Return the (x, y) coordinate for the center point of the cell that contains the specified text.  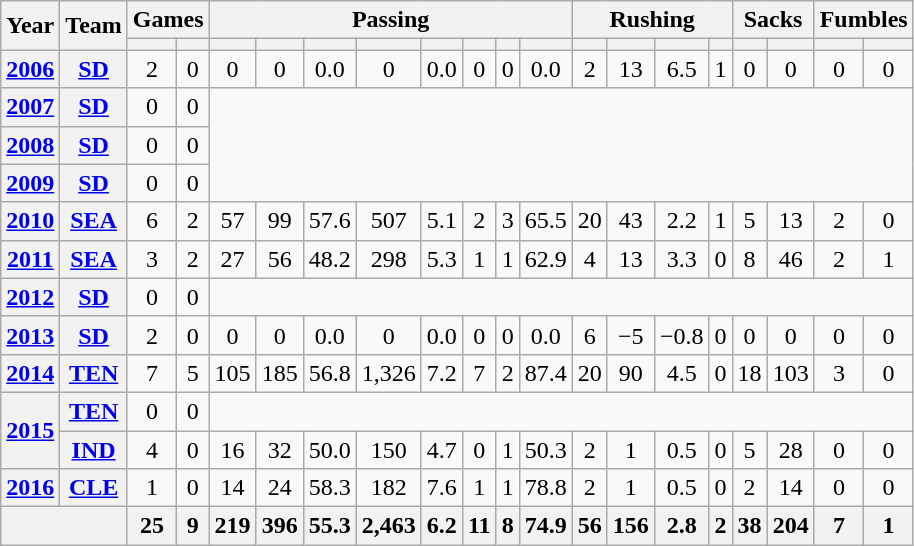
Team (94, 26)
2015 (30, 430)
56.8 (330, 373)
6.5 (682, 69)
9 (193, 526)
43 (630, 221)
2009 (30, 183)
507 (388, 221)
185 (280, 373)
2011 (30, 259)
48.2 (330, 259)
Games (168, 20)
7.2 (442, 373)
65.5 (546, 221)
2013 (30, 335)
2006 (30, 69)
2016 (30, 488)
Fumbles (864, 20)
46 (790, 259)
7.6 (442, 488)
2008 (30, 145)
16 (232, 449)
2012 (30, 297)
50.0 (330, 449)
2014 (30, 373)
−0.8 (682, 335)
−5 (630, 335)
87.4 (546, 373)
2.8 (682, 526)
396 (280, 526)
38 (750, 526)
Sacks (773, 20)
Rushing (652, 20)
32 (280, 449)
2007 (30, 107)
55.3 (330, 526)
150 (388, 449)
99 (280, 221)
Year (30, 26)
57 (232, 221)
103 (790, 373)
105 (232, 373)
50.3 (546, 449)
58.3 (330, 488)
156 (630, 526)
IND (94, 449)
27 (232, 259)
11 (479, 526)
298 (388, 259)
25 (152, 526)
2010 (30, 221)
5.1 (442, 221)
78.8 (546, 488)
57.6 (330, 221)
2,463 (388, 526)
CLE (94, 488)
2.2 (682, 221)
6.2 (442, 526)
219 (232, 526)
18 (750, 373)
28 (790, 449)
182 (388, 488)
5.3 (442, 259)
74.9 (546, 526)
3.3 (682, 259)
4.5 (682, 373)
4.7 (442, 449)
62.9 (546, 259)
90 (630, 373)
Passing (390, 20)
204 (790, 526)
1,326 (388, 373)
24 (280, 488)
